From the cell containing the given text, extract its center point as [X, Y] coordinate. 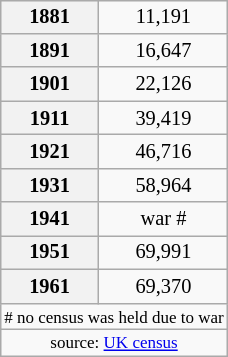
22,126 [164, 84]
46,716 [164, 152]
69,991 [164, 253]
69,370 [164, 286]
1921 [50, 152]
1911 [50, 118]
# no census was held due to war [114, 316]
1951 [50, 253]
source: UK census [114, 342]
58,964 [164, 185]
1881 [50, 17]
1901 [50, 84]
1891 [50, 51]
war # [164, 219]
1931 [50, 185]
1961 [50, 286]
11,191 [164, 17]
1941 [50, 219]
39,419 [164, 118]
16,647 [164, 51]
